Search for the cell housing the specified text and yield its (X, Y) center coordinate. 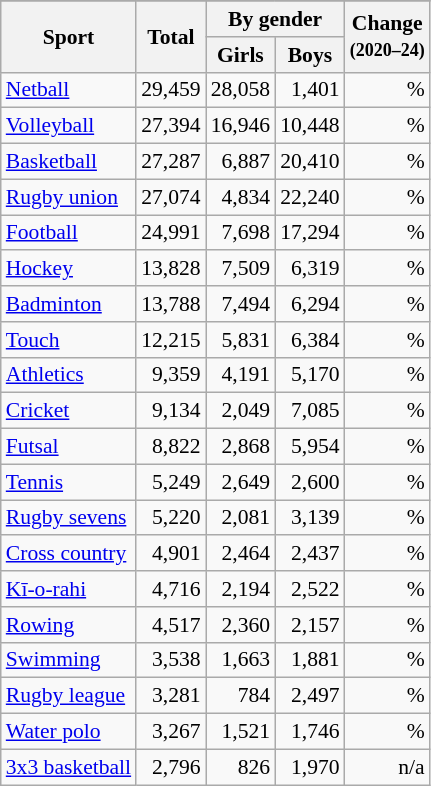
4,834 (240, 197)
Total (170, 36)
4,191 (240, 375)
3,139 (310, 518)
5,170 (310, 375)
8,822 (170, 447)
2,868 (240, 447)
Tennis (68, 482)
22,240 (310, 197)
7,494 (240, 304)
9,134 (170, 411)
6,319 (310, 269)
Water polo (68, 732)
826 (240, 767)
2,049 (240, 411)
6,294 (310, 304)
10,448 (310, 126)
5,831 (240, 340)
2,081 (240, 518)
1,663 (240, 660)
3,281 (170, 696)
7,085 (310, 411)
6,887 (240, 162)
2,796 (170, 767)
4,716 (170, 589)
3x3 basketball (68, 767)
2,194 (240, 589)
27,394 (170, 126)
Football (68, 233)
2,437 (310, 554)
1,881 (310, 660)
6,384 (310, 340)
3,267 (170, 732)
2,600 (310, 482)
n/a (388, 767)
9,359 (170, 375)
Basketball (68, 162)
2,497 (310, 696)
5,954 (310, 447)
2,360 (240, 625)
Change(2020–24) (388, 36)
7,509 (240, 269)
1,746 (310, 732)
2,522 (310, 589)
Rugby union (68, 197)
20,410 (310, 162)
13,828 (170, 269)
Netball (68, 90)
Hockey (68, 269)
Rugby league (68, 696)
Kī-o-rahi (68, 589)
Swimming (68, 660)
3,538 (170, 660)
2,157 (310, 625)
Futsal (68, 447)
4,517 (170, 625)
Cross country (68, 554)
Sport (68, 36)
Touch (68, 340)
Badminton (68, 304)
7,698 (240, 233)
28,058 (240, 90)
1,970 (310, 767)
Girls (240, 55)
5,249 (170, 482)
1,521 (240, 732)
Athletics (68, 375)
Boys (310, 55)
Volleyball (68, 126)
2,649 (240, 482)
24,991 (170, 233)
1,401 (310, 90)
12,215 (170, 340)
Cricket (68, 411)
784 (240, 696)
4,901 (170, 554)
13,788 (170, 304)
17,294 (310, 233)
27,074 (170, 197)
27,287 (170, 162)
By gender (276, 19)
2,464 (240, 554)
16,946 (240, 126)
Rugby sevens (68, 518)
Rowing (68, 625)
29,459 (170, 90)
5,220 (170, 518)
